Locate the cell with the specified text and output its (X, Y) center coordinate. 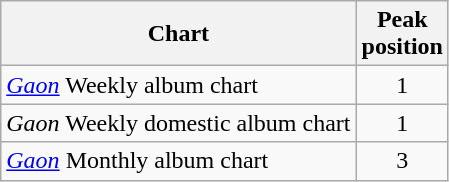
Gaon Weekly album chart (178, 85)
Gaon Weekly domestic album chart (178, 123)
3 (402, 161)
Gaon Monthly album chart (178, 161)
Peakposition (402, 34)
Chart (178, 34)
